Locate the cell with the specified text and output its [X, Y] center coordinate. 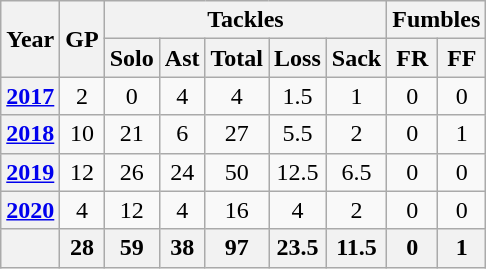
6.5 [356, 172]
16 [237, 210]
2018 [30, 134]
23.5 [298, 248]
59 [132, 248]
Fumbles [436, 20]
GP [82, 39]
Ast [182, 58]
50 [237, 172]
Solo [132, 58]
6 [182, 134]
FR [412, 58]
2019 [30, 172]
38 [182, 248]
Sack [356, 58]
27 [237, 134]
5.5 [298, 134]
Year [30, 39]
FF [462, 58]
97 [237, 248]
Total [237, 58]
11.5 [356, 248]
12.5 [298, 172]
1.5 [298, 96]
Tackles [246, 20]
Loss [298, 58]
10 [82, 134]
2020 [30, 210]
21 [132, 134]
28 [82, 248]
24 [182, 172]
26 [132, 172]
2017 [30, 96]
